Return the (X, Y) coordinate for the center point of the cell that contains the specified text.  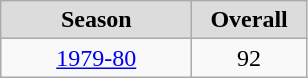
1979-80 (96, 58)
92 (250, 58)
Season (96, 20)
Overall (250, 20)
